Provide the (X, Y) coordinate of the cell's center where the given text is located.  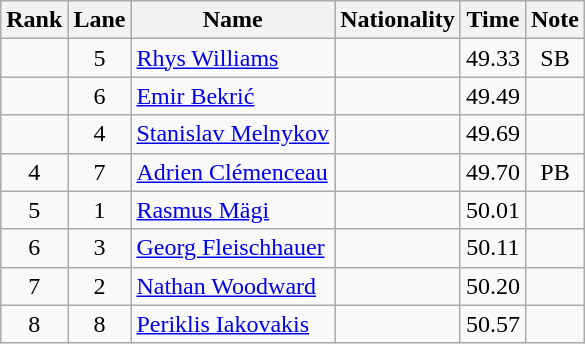
Nathan Woodward (233, 286)
Rhys Williams (233, 58)
50.57 (492, 324)
Periklis Iakovakis (233, 324)
Nationality (398, 20)
Emir Bekrić (233, 96)
Adrien Clémenceau (233, 172)
3 (100, 248)
1 (100, 210)
Georg Fleischhauer (233, 248)
Rank (34, 20)
Note (554, 20)
50.20 (492, 286)
2 (100, 286)
Name (233, 20)
SB (554, 58)
49.70 (492, 172)
Rasmus Mägi (233, 210)
Stanislav Melnykov (233, 134)
49.49 (492, 96)
50.01 (492, 210)
Lane (100, 20)
49.69 (492, 134)
Time (492, 20)
49.33 (492, 58)
50.11 (492, 248)
PB (554, 172)
